From the cell containing the given text, extract its center point as [x, y] coordinate. 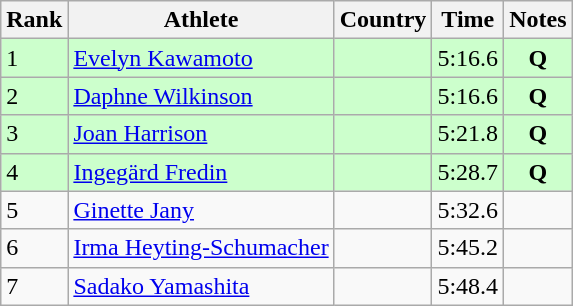
Ginette Jany [201, 210]
1 [34, 58]
5:21.8 [468, 134]
5:45.2 [468, 248]
5:48.4 [468, 286]
5:28.7 [468, 172]
Evelyn Kawamoto [201, 58]
Daphne Wilkinson [201, 96]
6 [34, 248]
3 [34, 134]
7 [34, 286]
Irma Heyting-Schumacher [201, 248]
Ingegärd Fredin [201, 172]
2 [34, 96]
5 [34, 210]
Notes [538, 20]
5:32.6 [468, 210]
4 [34, 172]
Joan Harrison [201, 134]
Country [383, 20]
Sadako Yamashita [201, 286]
Athlete [201, 20]
Time [468, 20]
Rank [34, 20]
